Identify which cell holds the provided text, then report its [x, y] central coordinate. 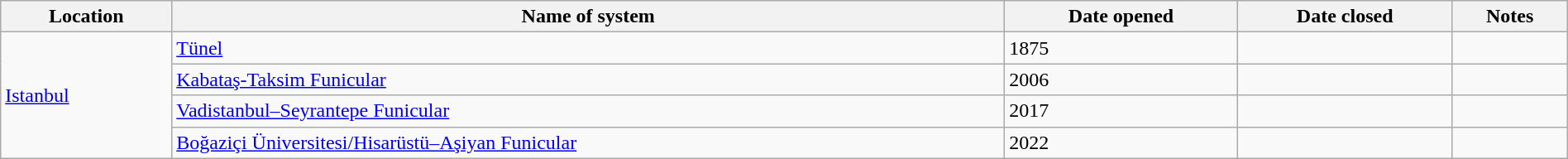
Istanbul [86, 95]
Kabataş-Taksim Funicular [589, 79]
Boğaziçi Üniversitesi/Hisarüstü–Aşiyan Funicular [589, 142]
1875 [1121, 48]
Notes [1510, 17]
Date closed [1345, 17]
2022 [1121, 142]
Tünel [589, 48]
2006 [1121, 79]
Name of system [589, 17]
Location [86, 17]
Vadistanbul–Seyrantepe Funicular [589, 111]
2017 [1121, 111]
Date opened [1121, 17]
